Return (X, Y) of the center of cell containing provided text 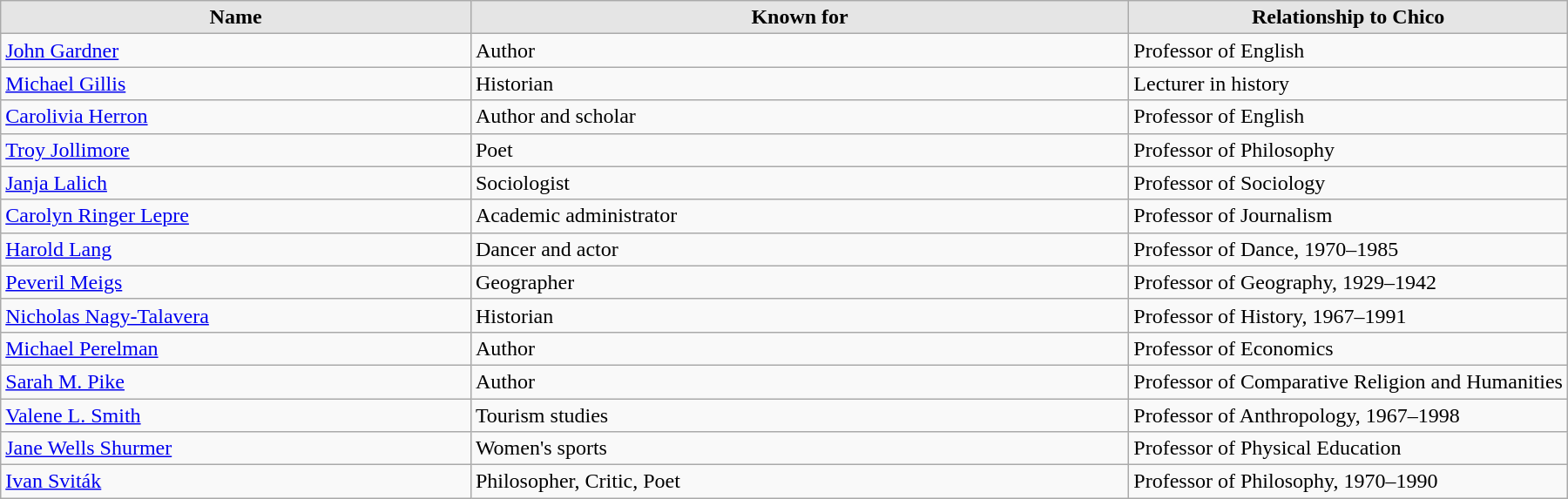
Philosopher, Critic, Poet (800, 482)
Name (236, 17)
Geographer (800, 282)
John Gardner (236, 51)
Lecturer in history (1348, 84)
Troy Jollimore (236, 150)
Professor of Philosophy (1348, 150)
Professor of Economics (1348, 348)
Janja Lalich (236, 183)
Tourism studies (800, 415)
Nicholas Nagy-Talavera (236, 315)
Jane Wells Shurmer (236, 448)
Professor of Journalism (1348, 216)
Professor of Physical Education (1348, 448)
Professor of Dance, 1970–1985 (1348, 249)
Professor of History, 1967–1991 (1348, 315)
Michael Perelman (236, 348)
Professor of Philosophy, 1970–1990 (1348, 482)
Professor of Anthropology, 1967–1998 (1348, 415)
Carolivia Herron (236, 117)
Michael Gillis (236, 84)
Peveril Meigs (236, 282)
Sociologist (800, 183)
Dancer and actor (800, 249)
Professor of Sociology (1348, 183)
Harold Lang (236, 249)
Women's sports (800, 448)
Professor of Comparative Religion and Humanities (1348, 381)
Author and scholar (800, 117)
Ivan Sviták (236, 482)
Known for (800, 17)
Professor of Geography, 1929–1942 (1348, 282)
Poet (800, 150)
Academic administrator (800, 216)
Valene L. Smith (236, 415)
Relationship to Chico (1348, 17)
Sarah M. Pike (236, 381)
Carolyn Ringer Lepre (236, 216)
